Search for the cell housing the specified text and yield its (X, Y) center coordinate. 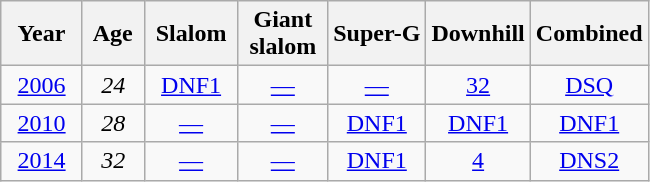
28 (113, 123)
Year (42, 34)
2010 (42, 123)
24 (113, 85)
4 (478, 161)
DNS2 (589, 161)
Giant slalom (283, 34)
2014 (42, 161)
Combined (589, 34)
DSQ (589, 85)
Age (113, 34)
Slalom (191, 34)
2006 (42, 85)
Super-G (377, 34)
Downhill (478, 34)
